Capture the cell that displays the provided text and extract its [x, y] central coordinate. 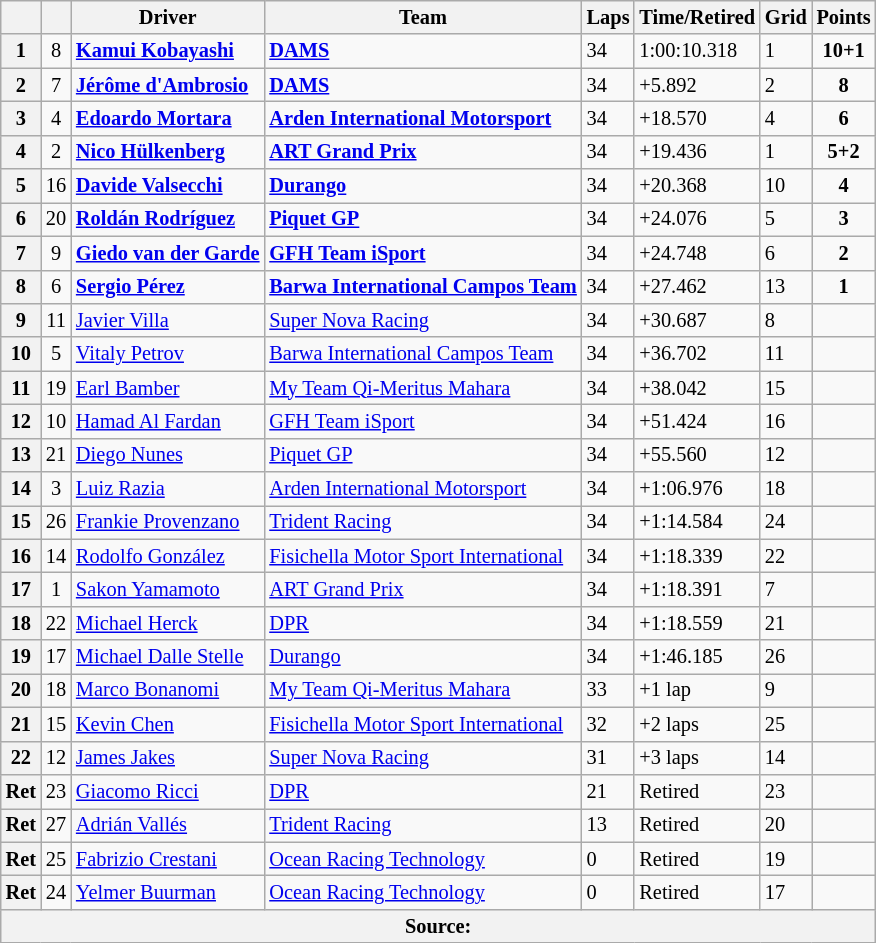
Time/Retired [697, 17]
Rodolfo González [168, 556]
+2 laps [697, 724]
Giedo van der Garde [168, 253]
+38.042 [697, 388]
5+2 [844, 152]
James Jakes [168, 758]
Kamui Kobayashi [168, 51]
10+1 [844, 51]
Grid [786, 17]
Vitaly Petrov [168, 354]
+1:18.339 [697, 556]
33 [608, 690]
1:00:10.318 [697, 51]
+30.687 [697, 320]
Yelmer Buurman [168, 892]
Nico Hülkenberg [168, 152]
Team [422, 17]
Frankie Provenzano [168, 522]
Edoardo Mortara [168, 118]
Diego Nunes [168, 455]
Michael Herck [168, 623]
Luiz Razia [168, 489]
+5.892 [697, 85]
27 [56, 825]
+20.368 [697, 186]
+1:18.559 [697, 623]
Marco Bonanomi [168, 690]
Earl Bamber [168, 388]
Hamad Al Fardan [168, 421]
31 [608, 758]
+36.702 [697, 354]
+1:06.976 [697, 489]
Points [844, 17]
Kevin Chen [168, 724]
+27.462 [697, 287]
32 [608, 724]
+24.748 [697, 253]
+1:14.584 [697, 522]
+24.076 [697, 219]
Sakon Yamamoto [168, 589]
Driver [168, 17]
+55.560 [697, 455]
+3 laps [697, 758]
Michael Dalle Stelle [168, 657]
+51.424 [697, 421]
Fabrizio Crestani [168, 859]
Source: [438, 926]
Laps [608, 17]
Giacomo Ricci [168, 791]
+1:18.391 [697, 589]
+18.570 [697, 118]
Javier Villa [168, 320]
Sergio Pérez [168, 287]
+19.436 [697, 152]
Roldán Rodríguez [168, 219]
Jérôme d'Ambrosio [168, 85]
Adrián Vallés [168, 825]
+1 lap [697, 690]
Davide Valsecchi [168, 186]
+1:46.185 [697, 657]
